Return (x, y) of the center of cell containing provided text 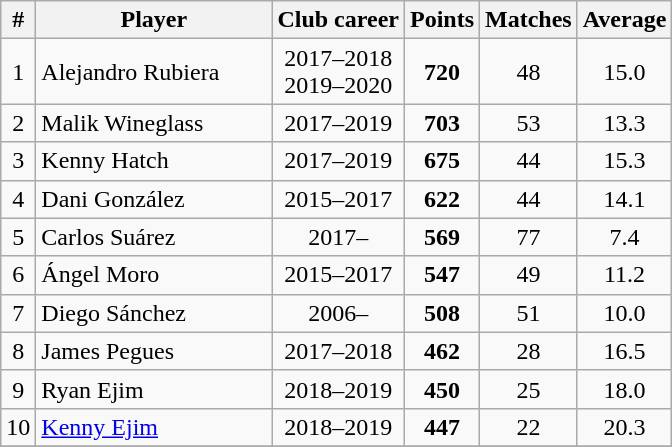
7.4 (624, 237)
16.5 (624, 351)
15.3 (624, 161)
11.2 (624, 275)
622 (442, 199)
Dani González (154, 199)
18.0 (624, 389)
2006– (338, 313)
22 (529, 427)
2017– (338, 237)
# (18, 20)
508 (442, 313)
3 (18, 161)
7 (18, 313)
569 (442, 237)
2017–2018 (338, 351)
Average (624, 20)
450 (442, 389)
14.1 (624, 199)
James Pegues (154, 351)
Alejandro Rubiera (154, 72)
49 (529, 275)
4 (18, 199)
77 (529, 237)
28 (529, 351)
2017–20182019–2020 (338, 72)
Kenny Ejim (154, 427)
25 (529, 389)
15.0 (624, 72)
9 (18, 389)
720 (442, 72)
48 (529, 72)
10 (18, 427)
51 (529, 313)
10.0 (624, 313)
Malik Wineglass (154, 123)
20.3 (624, 427)
6 (18, 275)
1 (18, 72)
Ryan Ejim (154, 389)
Diego Sánchez (154, 313)
Points (442, 20)
Player (154, 20)
Club career (338, 20)
2 (18, 123)
13.3 (624, 123)
Kenny Hatch (154, 161)
Matches (529, 20)
447 (442, 427)
462 (442, 351)
8 (18, 351)
703 (442, 123)
675 (442, 161)
Carlos Suárez (154, 237)
Ángel Moro (154, 275)
53 (529, 123)
547 (442, 275)
5 (18, 237)
